Determine the (X, Y) coordinate at the center of the cell enclosing the given text.  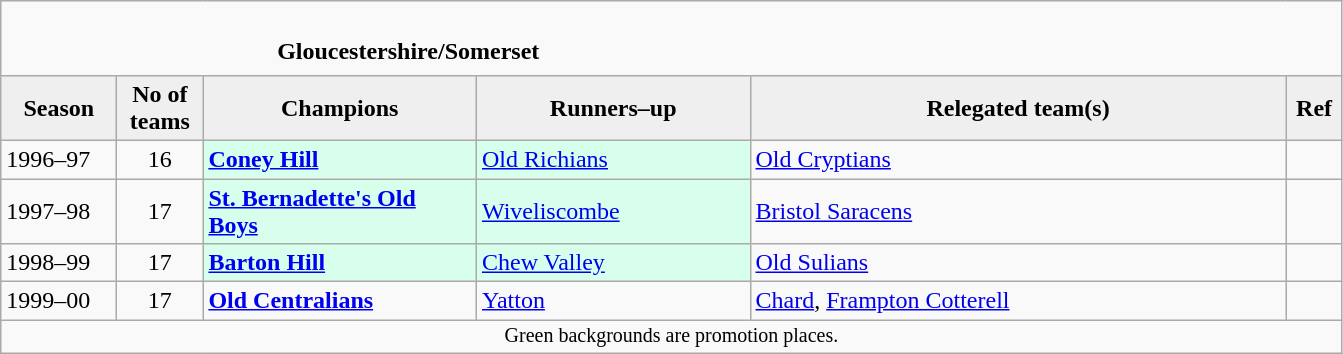
No of teams (160, 108)
Season (59, 108)
Barton Hill (340, 263)
Old Sulians (1018, 263)
Champions (340, 108)
Chard, Frampton Cotterell (1018, 301)
Ref (1314, 108)
Green backgrounds are promotion places. (672, 336)
Coney Hill (340, 159)
1997–98 (59, 210)
Old Cryptians (1018, 159)
Wiveliscombe (613, 210)
Relegated team(s) (1018, 108)
Runners–up (613, 108)
St. Bernadette's Old Boys (340, 210)
1998–99 (59, 263)
Old Centralians (340, 301)
Bristol Saracens (1018, 210)
Chew Valley (613, 263)
16 (160, 159)
Old Richians (613, 159)
1996–97 (59, 159)
1999–00 (59, 301)
Yatton (613, 301)
